Return the [x, y] coordinate for the center point of the cell that contains the specified text.  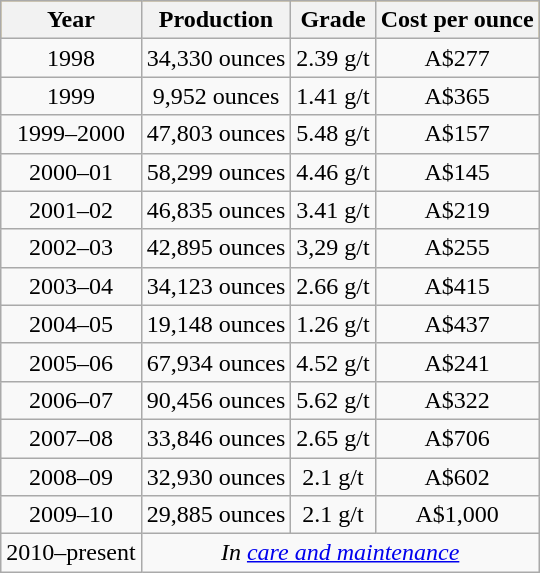
Production [216, 20]
Year [71, 20]
19,148 ounces [216, 324]
A$157 [457, 134]
2007–08 [71, 438]
Grade [333, 20]
1.26 g/t [333, 324]
3.41 g/t [333, 210]
1999–2000 [71, 134]
58,299 ounces [216, 172]
Cost per ounce [457, 20]
9,952 ounces [216, 96]
A$437 [457, 324]
A$602 [457, 477]
1998 [71, 58]
A$219 [457, 210]
2003–04 [71, 286]
4.46 g/t [333, 172]
2006–07 [71, 400]
5.62 g/t [333, 400]
32,930 ounces [216, 477]
5.48 g/t [333, 134]
A$1,000 [457, 515]
2001–02 [71, 210]
46,835 ounces [216, 210]
42,895 ounces [216, 248]
2.39 g/t [333, 58]
2005–06 [71, 362]
2004–05 [71, 324]
1999 [71, 96]
2009–10 [71, 515]
A$255 [457, 248]
A$706 [457, 438]
2000–01 [71, 172]
A$365 [457, 96]
In care and maintenance [340, 553]
3,29 g/t [333, 248]
A$322 [457, 400]
2010–present [71, 553]
A$415 [457, 286]
A$241 [457, 362]
90,456 ounces [216, 400]
67,934 ounces [216, 362]
2008–09 [71, 477]
1.41 g/t [333, 96]
4.52 g/t [333, 362]
29,885 ounces [216, 515]
2002–03 [71, 248]
A$145 [457, 172]
34,123 ounces [216, 286]
2.66 g/t [333, 286]
34,330 ounces [216, 58]
A$277 [457, 58]
47,803 ounces [216, 134]
33,846 ounces [216, 438]
2.65 g/t [333, 438]
